Return (X, Y) of the center of cell containing provided text 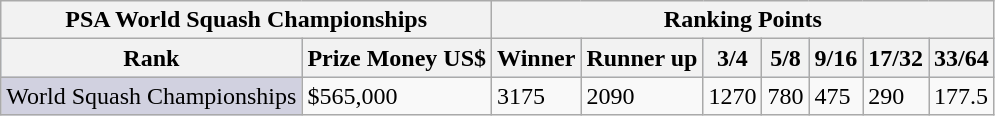
17/32 (896, 58)
780 (786, 96)
2090 (642, 96)
475 (836, 96)
PSA World Squash Championships (246, 20)
World Squash Championships (152, 96)
177.5 (961, 96)
33/64 (961, 58)
Ranking Points (744, 20)
3175 (536, 96)
Rank (152, 58)
3/4 (732, 58)
5/8 (786, 58)
Prize Money US$ (397, 58)
290 (896, 96)
1270 (732, 96)
Runner up (642, 58)
$565,000 (397, 96)
9/16 (836, 58)
Winner (536, 58)
